From the cell containing the given text, extract its center point as (x, y) coordinate. 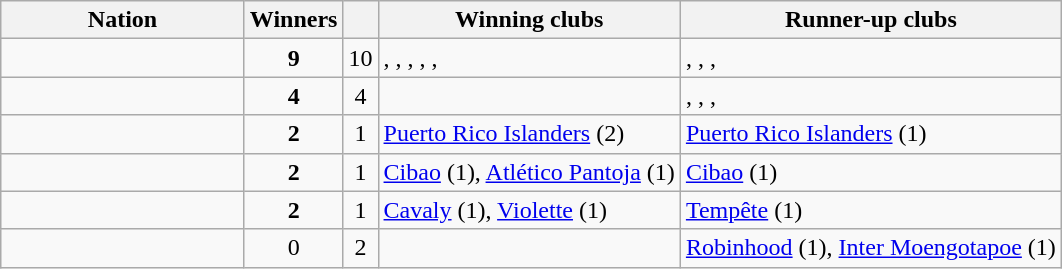
Cibao (1), Atlético Pantoja (1) (529, 172)
, , , , , (529, 58)
Cibao (1) (870, 172)
0 (294, 248)
Winning clubs (529, 20)
10 (360, 58)
Runner-up clubs (870, 20)
Tempête (1) (870, 210)
Puerto Rico Islanders (1) (870, 134)
Winners (294, 20)
Cavaly (1), Violette (1) (529, 210)
Puerto Rico Islanders (2) (529, 134)
9 (294, 58)
Nation (123, 20)
Robinhood (1), Inter Moengotapoe (1) (870, 248)
